Extract the (X, Y) coordinate from the center of the cell holding the provided text.  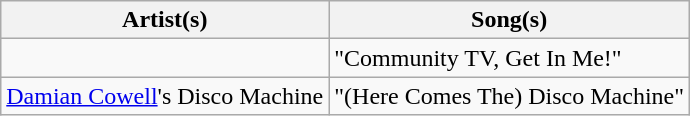
Song(s) (510, 20)
"(Here Comes The) Disco Machine" (510, 96)
Damian Cowell's Disco Machine (165, 96)
"Community TV, Get In Me!" (510, 58)
Artist(s) (165, 20)
